From the cell containing the given text, extract its center point as (x, y) coordinate. 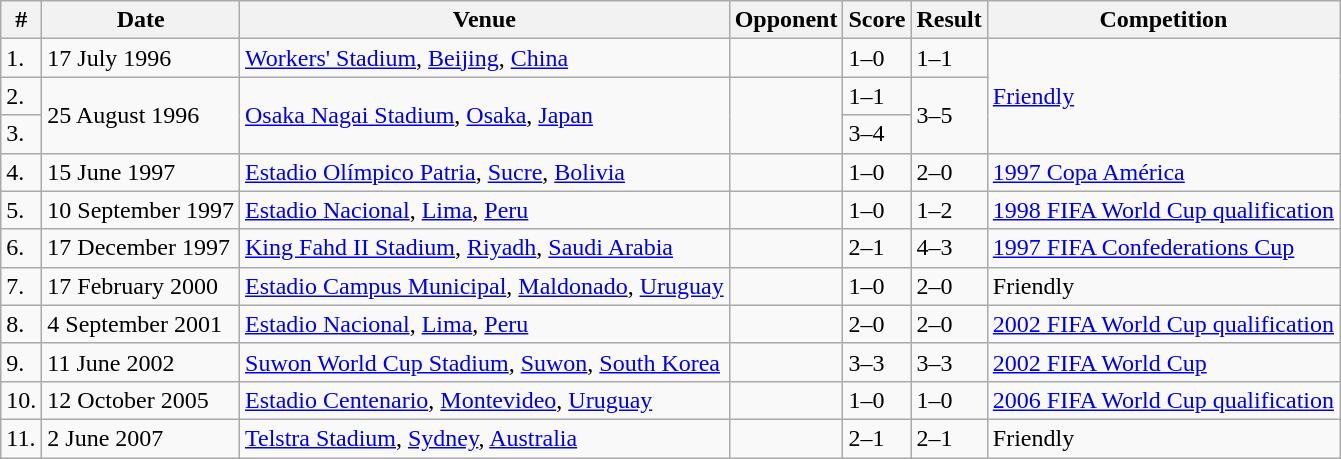
25 August 1996 (141, 115)
17 December 1997 (141, 248)
2002 FIFA World Cup qualification (1163, 324)
10 September 1997 (141, 210)
3. (22, 134)
6. (22, 248)
Osaka Nagai Stadium, Osaka, Japan (485, 115)
Estadio Olímpico Patria, Sucre, Bolivia (485, 172)
Estadio Campus Municipal, Maldonado, Uruguay (485, 286)
2 June 2007 (141, 438)
Estadio Centenario, Montevideo, Uruguay (485, 400)
Telstra Stadium, Sydney, Australia (485, 438)
1. (22, 58)
4. (22, 172)
Suwon World Cup Stadium, Suwon, South Korea (485, 362)
Competition (1163, 20)
4 September 2001 (141, 324)
Score (877, 20)
17 February 2000 (141, 286)
King Fahd II Stadium, Riyadh, Saudi Arabia (485, 248)
1997 FIFA Confederations Cup (1163, 248)
Workers' Stadium, Beijing, China (485, 58)
2002 FIFA World Cup (1163, 362)
5. (22, 210)
3–5 (949, 115)
1997 Copa América (1163, 172)
2006 FIFA World Cup qualification (1163, 400)
8. (22, 324)
7. (22, 286)
Result (949, 20)
1998 FIFA World Cup qualification (1163, 210)
17 July 1996 (141, 58)
Date (141, 20)
1–2 (949, 210)
# (22, 20)
4–3 (949, 248)
11. (22, 438)
10. (22, 400)
Opponent (786, 20)
3–4 (877, 134)
12 October 2005 (141, 400)
Venue (485, 20)
2. (22, 96)
11 June 2002 (141, 362)
9. (22, 362)
15 June 1997 (141, 172)
